Provide the [x, y] coordinate of the cell's center where the given text is located.  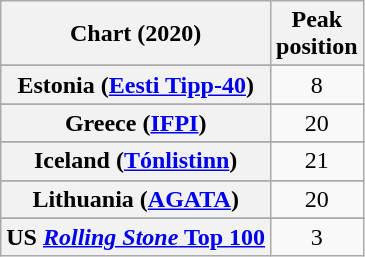
21 [317, 161]
Iceland (Tónlistinn) [136, 161]
Chart (2020) [136, 34]
3 [317, 237]
Lithuania (AGATA) [136, 199]
8 [317, 85]
Estonia (Eesti Tipp-40) [136, 85]
Peakposition [317, 34]
US Rolling Stone Top 100 [136, 237]
Greece (IFPI) [136, 123]
